Return the [x, y] coordinate for the center point of the cell that contains the specified text.  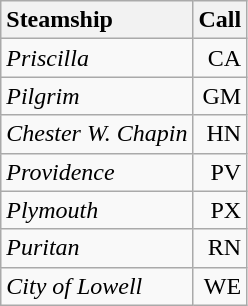
Plymouth [97, 210]
RN [220, 248]
Pilgrim [97, 96]
Chester W. Chapin [97, 134]
WE [220, 286]
Priscilla [97, 58]
HN [220, 134]
City of Lowell [97, 286]
PX [220, 210]
Call [220, 20]
CA [220, 58]
PV [220, 172]
Providence [97, 172]
Puritan [97, 248]
GM [220, 96]
Steamship [97, 20]
